From the cell containing the given text, extract its center point as [x, y] coordinate. 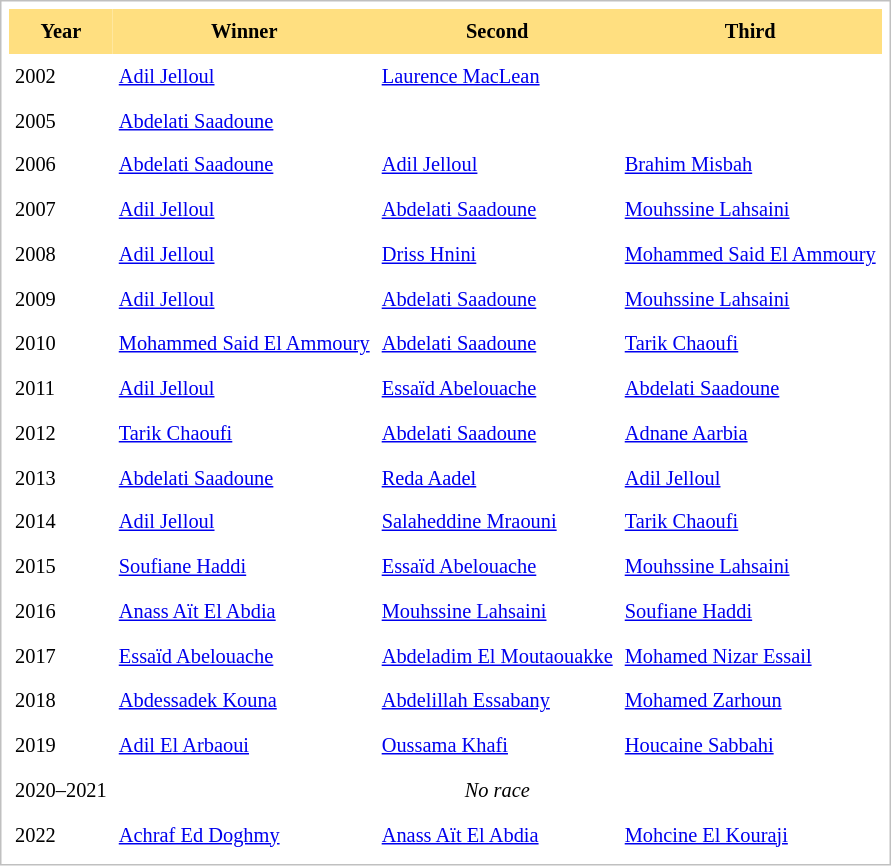
2020–2021 [61, 790]
2022 [61, 834]
Laurence MacLean [498, 76]
Adil El Arbaoui [244, 746]
Houcaine Sabbahi [750, 746]
Third [750, 32]
2012 [61, 434]
2015 [61, 566]
2013 [61, 478]
2017 [61, 656]
Abdeladim El Moutaouakke [498, 656]
2018 [61, 700]
2010 [61, 344]
Mohamed Nizar Essail [750, 656]
Year [61, 32]
Oussama Khafi [498, 746]
Driss Hnini [498, 254]
Brahim Misbah [750, 166]
2008 [61, 254]
Adnane Aarbia [750, 434]
2007 [61, 210]
2005 [61, 120]
2019 [61, 746]
2016 [61, 612]
Salaheddine Mraouni [498, 522]
2006 [61, 166]
2014 [61, 522]
Abdessadek Kouna [244, 700]
Abdelillah Essabany [498, 700]
2011 [61, 388]
Achraf Ed Doghmy [244, 834]
Reda Aadel [498, 478]
Mohcine El Kouraji [750, 834]
Winner [244, 32]
No race [498, 790]
Second [498, 32]
Mohamed Zarhoun [750, 700]
2009 [61, 300]
2002 [61, 76]
